Capture the cell that displays the provided text and extract its (X, Y) central coordinate. 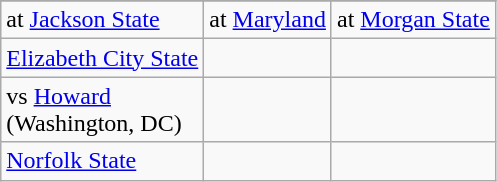
at Jackson State (102, 20)
Elizabeth City State (102, 58)
at Maryland (268, 20)
Norfolk State (102, 161)
at Morgan State (413, 20)
vs Howard(Washington, DC) (102, 110)
